Detect which cell encompasses the target text, then output its [x, y] center coordinate. 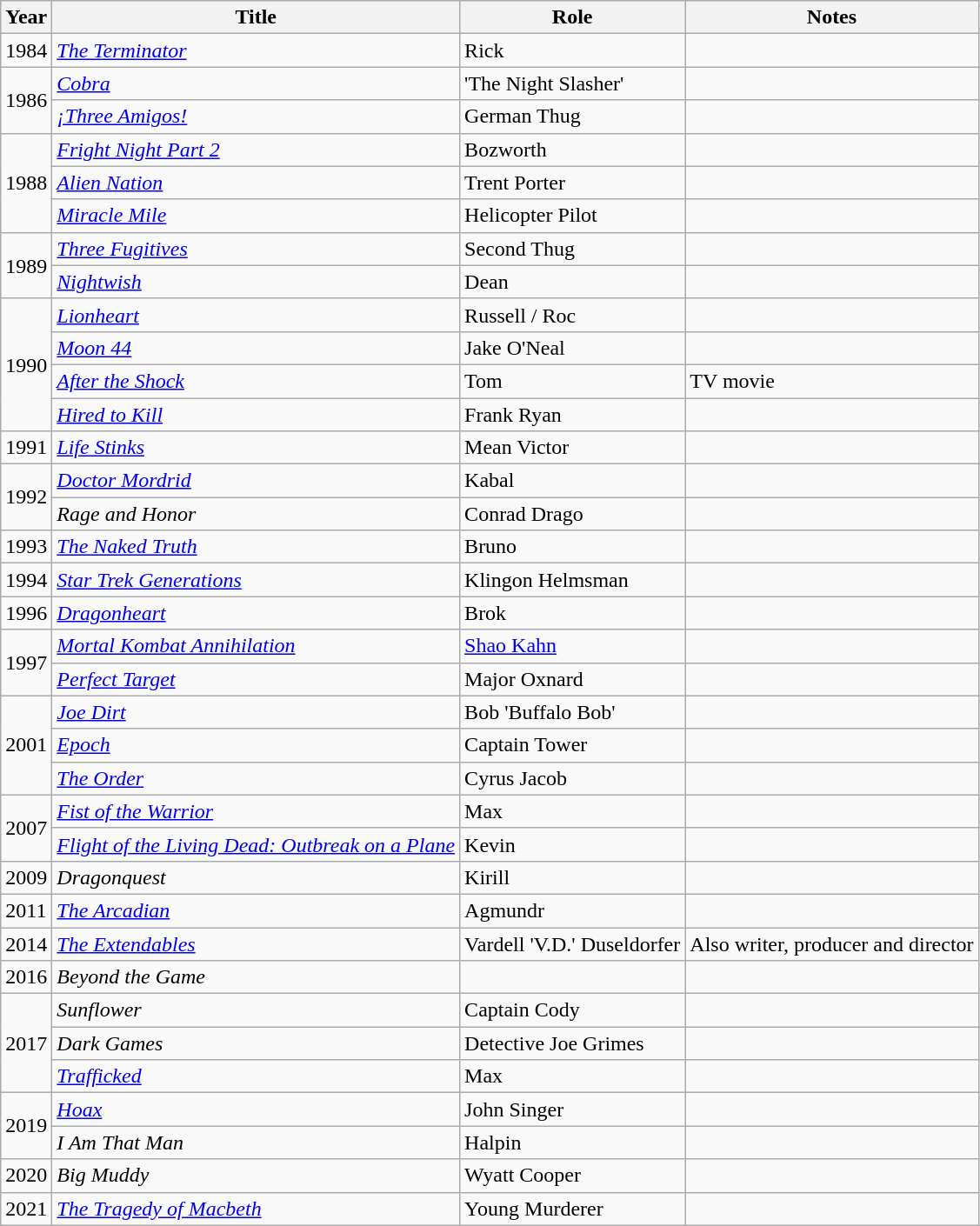
Rage and Honor [256, 514]
The Arcadian [256, 910]
Dark Games [256, 1043]
Klingon Helmsman [572, 580]
Dragonheart [256, 613]
Life Stinks [256, 448]
Miracle Mile [256, 216]
Captain Cody [572, 1010]
Captain Tower [572, 745]
Jake O'Neal [572, 348]
The Tragedy of Macbeth [256, 1209]
Kirill [572, 877]
Trent Porter [572, 183]
I Am That Man [256, 1143]
Hoax [256, 1109]
Bozworth [572, 150]
2019 [26, 1126]
2017 [26, 1043]
2021 [26, 1209]
Epoch [256, 745]
1993 [26, 547]
Helicopter Pilot [572, 216]
1991 [26, 448]
Major Oxnard [572, 679]
Role [572, 17]
Title [256, 17]
Lionheart [256, 315]
1988 [26, 183]
2011 [26, 910]
1997 [26, 663]
2001 [26, 745]
1986 [26, 100]
Fist of the Warrior [256, 811]
Flight of the Living Dead: Outbreak on a Plane [256, 844]
Hired to Kill [256, 415]
Conrad Drago [572, 514]
Star Trek Generations [256, 580]
2016 [26, 977]
Trafficked [256, 1076]
Wyatt Cooper [572, 1176]
Kabal [572, 481]
Halpin [572, 1143]
'The Night Slasher' [572, 83]
The Order [256, 778]
Year [26, 17]
1989 [26, 265]
Tom [572, 381]
Cyrus Jacob [572, 778]
The Extendables [256, 943]
2009 [26, 877]
TV movie [831, 381]
Shao Kahn [572, 646]
Notes [831, 17]
Perfect Target [256, 679]
Moon 44 [256, 348]
Nightwish [256, 282]
Big Muddy [256, 1176]
1996 [26, 613]
Also writer, producer and director [831, 943]
Agmundr [572, 910]
1984 [26, 50]
John Singer [572, 1109]
Brok [572, 613]
Joe Dirt [256, 712]
After the Shock [256, 381]
The Naked Truth [256, 547]
Three Fugitives [256, 249]
Vardell 'V.D.' Duseldorfer [572, 943]
¡Three Amigos! [256, 117]
Sunflower [256, 1010]
Mortal Kombat Annihilation [256, 646]
1994 [26, 580]
Frank Ryan [572, 415]
Doctor Mordrid [256, 481]
Rick [572, 50]
Kevin [572, 844]
Bob 'Buffalo Bob' [572, 712]
2007 [26, 828]
Russell / Roc [572, 315]
German Thug [572, 117]
Alien Nation [256, 183]
Young Murderer [572, 1209]
Cobra [256, 83]
Beyond the Game [256, 977]
Detective Joe Grimes [572, 1043]
Mean Victor [572, 448]
1992 [26, 497]
2020 [26, 1176]
Dragonquest [256, 877]
Bruno [572, 547]
Fright Night Part 2 [256, 150]
2014 [26, 943]
Dean [572, 282]
The Terminator [256, 50]
Second Thug [572, 249]
1990 [26, 364]
